From the cell containing the given text, extract its center point as (X, Y) coordinate. 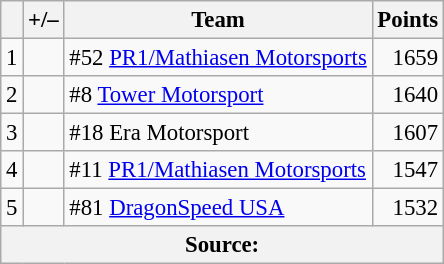
#81 DragonSpeed USA (218, 208)
#8 Tower Motorsport (218, 95)
1 (12, 58)
Team (218, 20)
5 (12, 208)
#52 PR1/Mathiasen Motorsports (218, 58)
Points (408, 20)
1640 (408, 95)
1659 (408, 58)
4 (12, 170)
1607 (408, 133)
2 (12, 95)
1532 (408, 208)
Source: (222, 245)
+/– (44, 20)
3 (12, 133)
1547 (408, 170)
#18 Era Motorsport (218, 133)
#11 PR1/Mathiasen Motorsports (218, 170)
